Identify which cell holds the provided text, then report its [X, Y] central coordinate. 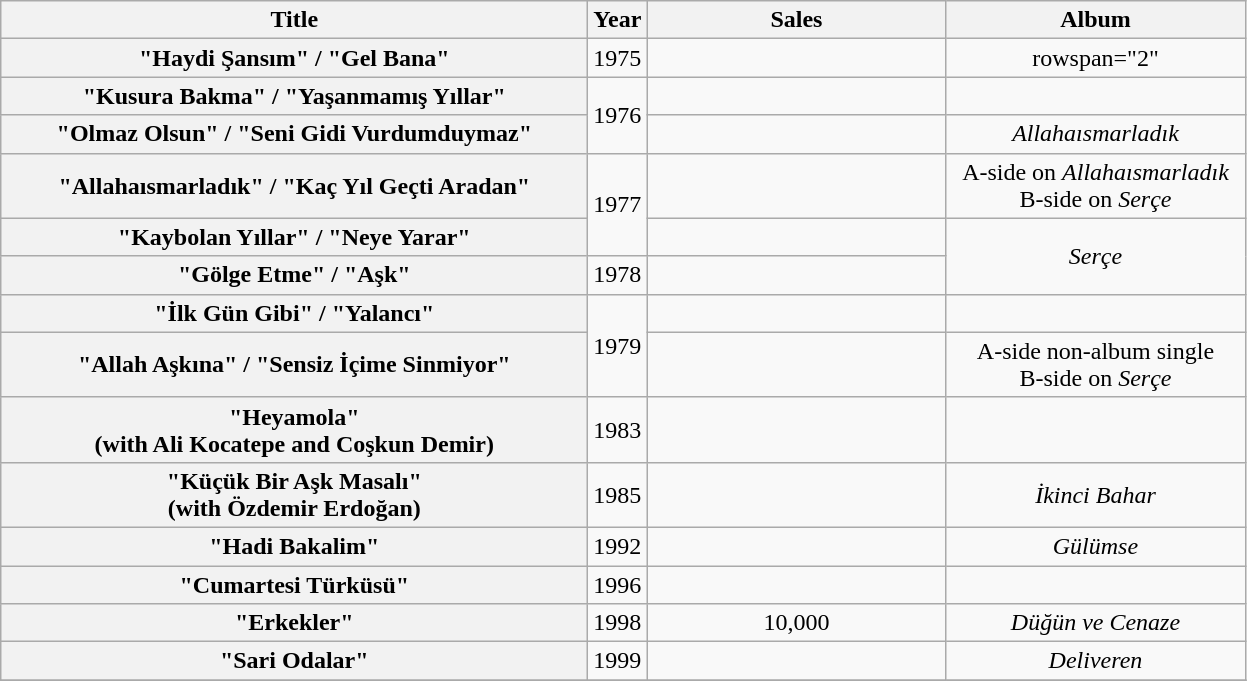
"İlk Gün Gibi" / "Yalancı" [294, 313]
Düğün ve Cenaze [1096, 623]
Gülümse [1096, 546]
rowspan="2" [1096, 58]
"Cumartesi Türküsü" [294, 585]
"Kusura Bakma" / "Yaşanmamış Yıllar" [294, 96]
Sales [796, 20]
"Küçük Bir Aşk Masalı"(with Özdemir Erdoğan) [294, 494]
"Erkekler" [294, 623]
1977 [618, 204]
1979 [618, 346]
10,000 [796, 623]
Allahaısmarladık [1096, 134]
1976 [618, 115]
1978 [618, 275]
A-side non-album singleB-side on Serçe [1096, 364]
"Allah Aşkına" / "Sensiz İçime Sinmiyor" [294, 364]
Title [294, 20]
Album [1096, 20]
A-side on AllahaısmarladıkB-side on Serçe [1096, 186]
"Heyamola"(with Ali Kocatepe and Coşkun Demir) [294, 430]
1992 [618, 546]
1975 [618, 58]
"Gölge Etme" / "Aşk" [294, 275]
İkinci Bahar [1096, 494]
1998 [618, 623]
"Sari Odalar" [294, 661]
Year [618, 20]
"Haydi Şansım" / "Gel Bana" [294, 58]
"Kaybolan Yıllar" / "Neye Yarar" [294, 237]
1999 [618, 661]
1983 [618, 430]
1985 [618, 494]
Serçe [1096, 256]
1996 [618, 585]
"Allahaısmarladık" / "Kaç Yıl Geçti Aradan" [294, 186]
"Olmaz Olsun" / "Seni Gidi Vurdumduymaz" [294, 134]
Deliveren [1096, 661]
"Hadi Bakalim" [294, 546]
